Identify which cell holds the provided text, then report its (x, y) central coordinate. 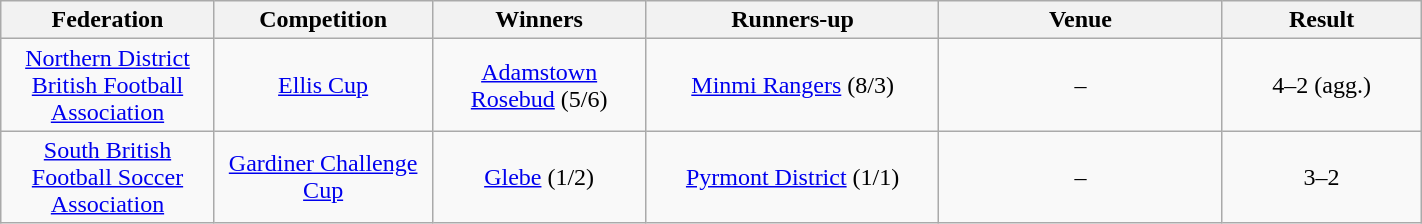
Ellis Cup (323, 85)
Gardiner Challenge Cup (323, 177)
Runners-up (792, 20)
Minmi Rangers (8/3) (792, 85)
Result (1322, 20)
3–2 (1322, 177)
Pyrmont District (1/1) (792, 177)
Federation (108, 20)
4–2 (agg.) (1322, 85)
Venue (1080, 20)
Glebe (1/2) (539, 177)
Competition (323, 20)
South British Football Soccer Association (108, 177)
Winners (539, 20)
Northern District British Football Association (108, 85)
Adamstown Rosebud (5/6) (539, 85)
